From the cell containing the given text, extract its center point as [x, y] coordinate. 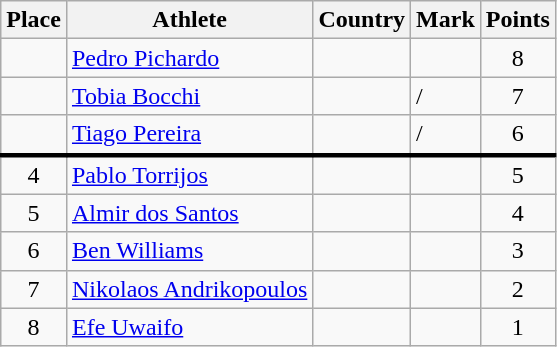
Pablo Torrijos [189, 174]
Ben Williams [189, 251]
Almir dos Santos [189, 213]
1 [518, 327]
Tobia Bocchi [189, 96]
Points [518, 20]
Athlete [189, 20]
2 [518, 289]
3 [518, 251]
Mark [446, 20]
Efe Uwaifo [189, 327]
Country [362, 20]
Nikolaos Andrikopoulos [189, 289]
Pedro Pichardo [189, 58]
Place [34, 20]
Tiago Pereira [189, 135]
